Locate the cell with the specified text and output its (x, y) center coordinate. 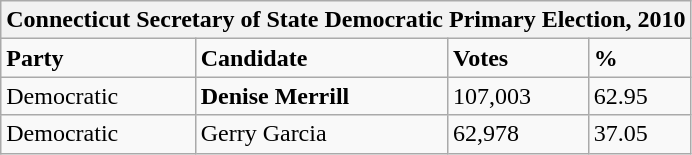
62.95 (640, 96)
Candidate (321, 58)
107,003 (518, 96)
37.05 (640, 134)
Party (98, 58)
62,978 (518, 134)
Denise Merrill (321, 96)
Votes (518, 58)
% (640, 58)
Gerry Garcia (321, 134)
Connecticut Secretary of State Democratic Primary Election, 2010 (346, 20)
